Output the [x, y] coordinate of the center of the cell containing the given text.  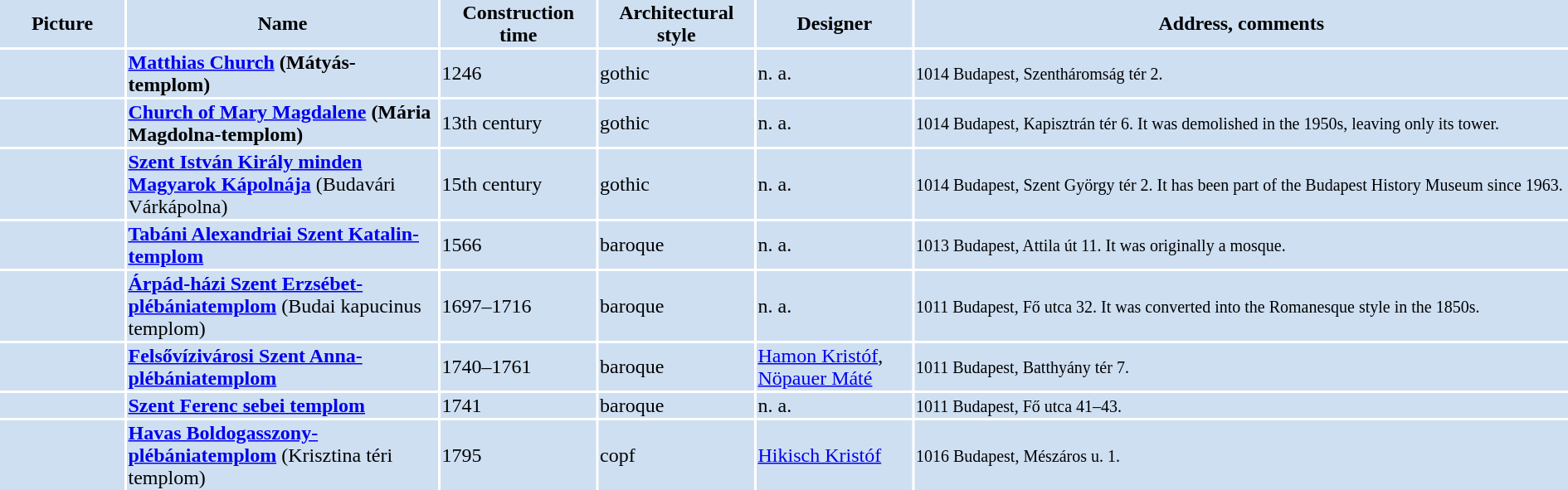
Szent István Király minden Magyarok Kápolnája (Budavári Várkápolna) [282, 184]
13th century [519, 123]
Architectural style [677, 23]
Hamon Kristóf, Nöpauer Máté [835, 366]
1741 [519, 405]
1697–1716 [519, 306]
Address, comments [1241, 23]
1740–1761 [519, 366]
1566 [519, 245]
1011 Budapest, Batthyány tér 7. [1241, 366]
1795 [519, 455]
1014 Budapest, Szent György tér 2. It has been part of the Budapest History Museum since 1963. [1241, 184]
Felsővízivárosi Szent Anna-plébániatemplom [282, 366]
Designer [835, 23]
1014 Budapest, Szentháromság tér 2. [1241, 73]
1246 [519, 73]
Church of Mary Magdalene (Mária Magdolna-templom) [282, 123]
Havas Boldogasszony-plébániatemplom (Krisztina téri templom) [282, 455]
1011 Budapest, Fő utca 32. It was converted into the Romanesque style in the 1850s. [1241, 306]
1013 Budapest, Attila út 11. It was originally a mosque. [1241, 245]
Matthias Church (Mátyás-templom) [282, 73]
Árpád-házi Szent Erzsébet-plébániatemplom (Budai kapucinus templom) [282, 306]
Name [282, 23]
Szent Ferenc sebei templom [282, 405]
15th century [519, 184]
1016 Budapest, Mészáros u. 1. [1241, 455]
1014 Budapest, Kapisztrán tér 6. It was demolished in the 1950s, leaving only its tower. [1241, 123]
Construction time [519, 23]
Tabáni Alexandriai Szent Katalin-templom [282, 245]
1011 Budapest, Fő utca 41–43. [1241, 405]
copf [677, 455]
Hikisch Kristóf [835, 455]
Picture [62, 23]
